Detect which cell encompasses the target text, then output its [X, Y] center coordinate. 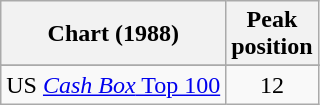
Chart (1988) [114, 34]
Peakposition [272, 34]
US Cash Box Top 100 [114, 85]
12 [272, 85]
